Determine the (X, Y) coordinate at the center of the cell enclosing the given text.  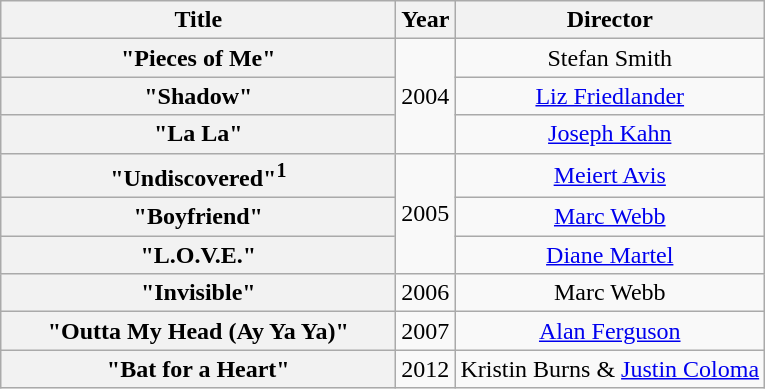
2007 (426, 331)
"Shadow" (198, 96)
Joseph Kahn (610, 134)
"Boyfriend" (198, 217)
2006 (426, 293)
2004 (426, 96)
Kristin Burns & Justin Coloma (610, 369)
"Outta My Head (Ay Ya Ya)" (198, 331)
Meiert Avis (610, 176)
2005 (426, 214)
2012 (426, 369)
"Bat for a Heart" (198, 369)
"Undiscovered"1 (198, 176)
Title (198, 20)
"Invisible" (198, 293)
"Pieces of Me" (198, 58)
"L.O.V.E." (198, 255)
Stefan Smith (610, 58)
Diane Martel (610, 255)
Year (426, 20)
Alan Ferguson (610, 331)
"La La" (198, 134)
Director (610, 20)
Liz Friedlander (610, 96)
